Identify which cell holds the provided text, then report its [x, y] central coordinate. 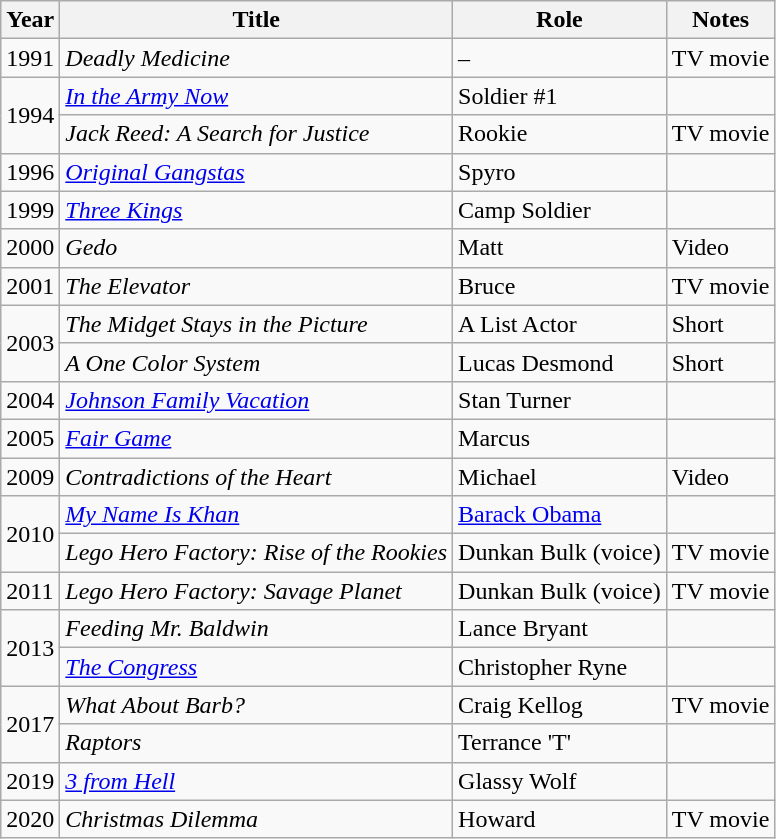
Fair Game [256, 438]
Deadly Medicine [256, 58]
2003 [30, 343]
Camp Soldier [560, 210]
The Congress [256, 667]
1991 [30, 58]
Marcus [560, 438]
Barack Obama [560, 515]
Lance Bryant [560, 629]
What About Barb? [256, 705]
Matt [560, 248]
2017 [30, 724]
Soldier #1 [560, 96]
2009 [30, 477]
Howard [560, 819]
2019 [30, 781]
Original Gangstas [256, 172]
2020 [30, 819]
2011 [30, 591]
Christmas Dilemma [256, 819]
Johnson Family Vacation [256, 400]
2013 [30, 648]
Jack Reed: A Search for Justice [256, 134]
My Name Is Khan [256, 515]
2004 [30, 400]
1994 [30, 115]
In the Army Now [256, 96]
A List Actor [560, 324]
Christopher Ryne [560, 667]
Feeding Mr. Baldwin [256, 629]
Craig Kellog [560, 705]
Michael [560, 477]
3 from Hell [256, 781]
Three Kings [256, 210]
The Midget Stays in the Picture [256, 324]
2000 [30, 248]
Notes [720, 20]
Role [560, 20]
Title [256, 20]
Gedo [256, 248]
Bruce [560, 286]
Contradictions of the Heart [256, 477]
The Elevator [256, 286]
Lego Hero Factory: Savage Planet [256, 591]
2010 [30, 534]
1999 [30, 210]
– [560, 58]
Lucas Desmond [560, 362]
Lego Hero Factory: Rise of the Rookies [256, 553]
2001 [30, 286]
Raptors [256, 743]
Rookie [560, 134]
2005 [30, 438]
Year [30, 20]
Stan Turner [560, 400]
Terrance 'T' [560, 743]
Spyro [560, 172]
A One Color System [256, 362]
Glassy Wolf [560, 781]
1996 [30, 172]
